Locate the cell with the specified text and output its (X, Y) center coordinate. 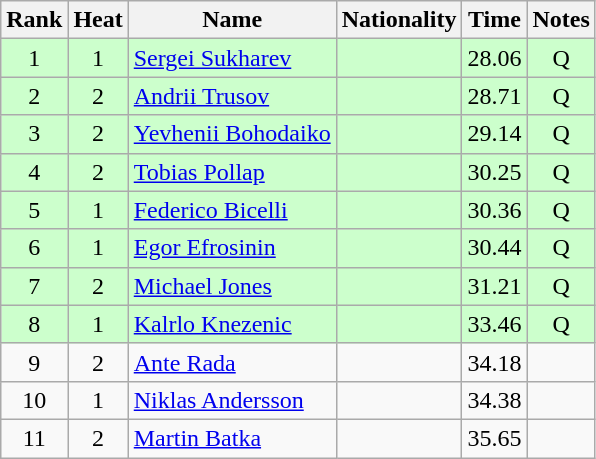
Name (232, 20)
30.44 (494, 248)
Andrii Trusov (232, 96)
5 (34, 210)
Yevhenii Bohodaiko (232, 134)
Egor Efrosinin (232, 248)
Notes (561, 20)
3 (34, 134)
8 (34, 324)
28.71 (494, 96)
34.18 (494, 362)
6 (34, 248)
11 (34, 438)
Ante Rada (232, 362)
10 (34, 400)
4 (34, 172)
Heat (98, 20)
Martin Batka (232, 438)
7 (34, 286)
29.14 (494, 134)
Sergei Sukharev (232, 58)
Nationality (399, 20)
Rank (34, 20)
Michael Jones (232, 286)
Kalrlo Knezenic (232, 324)
33.46 (494, 324)
Time (494, 20)
31.21 (494, 286)
28.06 (494, 58)
Federico Bicelli (232, 210)
Tobias Pollap (232, 172)
Niklas Andersson (232, 400)
30.36 (494, 210)
30.25 (494, 172)
35.65 (494, 438)
34.38 (494, 400)
9 (34, 362)
